Output the [x, y] coordinate of the center of the cell containing the given text.  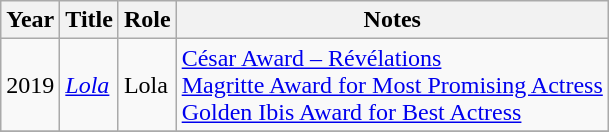
Role [147, 20]
Title [90, 20]
2019 [30, 85]
Notes [392, 20]
Year [30, 20]
César Award – RévélationsMagritte Award for Most Promising ActressGolden Ibis Award for Best Actress [392, 85]
